From the cell containing the given text, extract its center point as (x, y) coordinate. 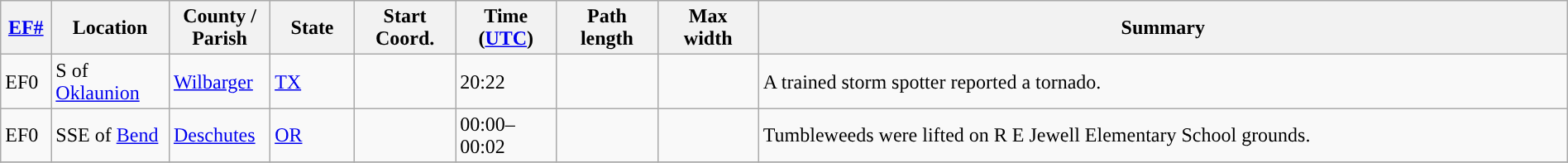
00:00–00:02 (506, 136)
SSE of Bend (111, 136)
Start Coord. (404, 28)
Max width (708, 28)
Tumbleweeds were lifted on R E Jewell Elementary School grounds. (1163, 136)
Time (UTC) (506, 28)
Path length (607, 28)
A trained storm spotter reported a tornado. (1163, 81)
State (313, 28)
Summary (1163, 28)
Wilbarger (219, 81)
Location (111, 28)
EF# (26, 28)
Deschutes (219, 136)
TX (313, 81)
County / Parish (219, 28)
OR (313, 136)
20:22 (506, 81)
S of Oklaunion (111, 81)
